Detect which cell encompasses the target text, then output its (X, Y) center coordinate. 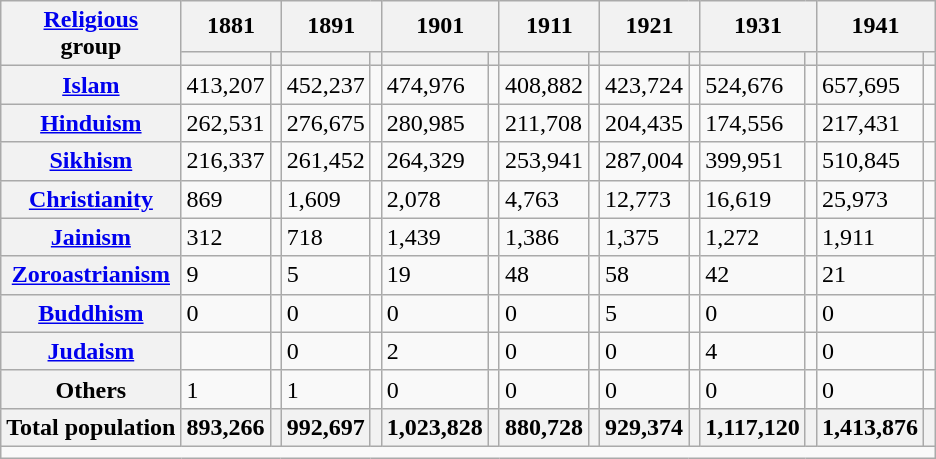
1,413,876 (870, 427)
893,266 (226, 427)
1941 (875, 26)
Sikhism (91, 161)
19 (434, 275)
2,078 (434, 199)
657,695 (870, 85)
2 (434, 351)
264,329 (434, 161)
Religiousgroup (91, 34)
261,452 (326, 161)
1,023,828 (434, 427)
1891 (331, 26)
408,882 (544, 85)
58 (644, 275)
174,556 (753, 123)
718 (326, 237)
992,697 (326, 427)
Total population (91, 427)
1,386 (544, 237)
25,973 (870, 199)
217,431 (870, 123)
1911 (549, 26)
Judaism (91, 351)
1901 (440, 26)
276,675 (326, 123)
42 (753, 275)
474,976 (434, 85)
929,374 (644, 427)
1931 (758, 26)
4,763 (544, 199)
510,845 (870, 161)
262,531 (226, 123)
423,724 (644, 85)
869 (226, 199)
21 (870, 275)
399,951 (753, 161)
452,237 (326, 85)
216,337 (226, 161)
413,207 (226, 85)
Christianity (91, 199)
1,117,120 (753, 427)
1,609 (326, 199)
Buddhism (91, 313)
48 (544, 275)
Jainism (91, 237)
4 (753, 351)
1,375 (644, 237)
9 (226, 275)
1,911 (870, 237)
880,728 (544, 427)
253,941 (544, 161)
280,985 (434, 123)
16,619 (753, 199)
1,272 (753, 237)
1881 (231, 26)
211,708 (544, 123)
524,676 (753, 85)
Zoroastrianism (91, 275)
312 (226, 237)
1921 (650, 26)
1,439 (434, 237)
Hinduism (91, 123)
Others (91, 389)
204,435 (644, 123)
287,004 (644, 161)
12,773 (644, 199)
Islam (91, 85)
